Determine the (X, Y) coordinate at the center of the cell enclosing the given text.  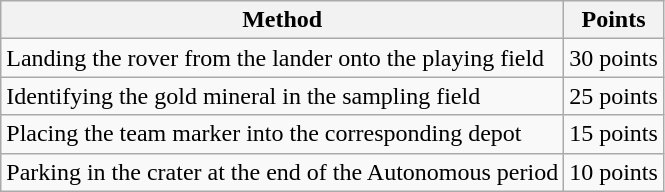
30 points (614, 58)
Landing the rover from the lander onto the playing field (282, 58)
15 points (614, 134)
Points (614, 20)
Placing the team marker into the corresponding depot (282, 134)
Method (282, 20)
Identifying the gold mineral in the sampling field (282, 96)
25 points (614, 96)
Parking in the crater at the end of the Autonomous period (282, 172)
10 points (614, 172)
